Find where the given text appears and provide that cell's center as (X, Y) coordinate. 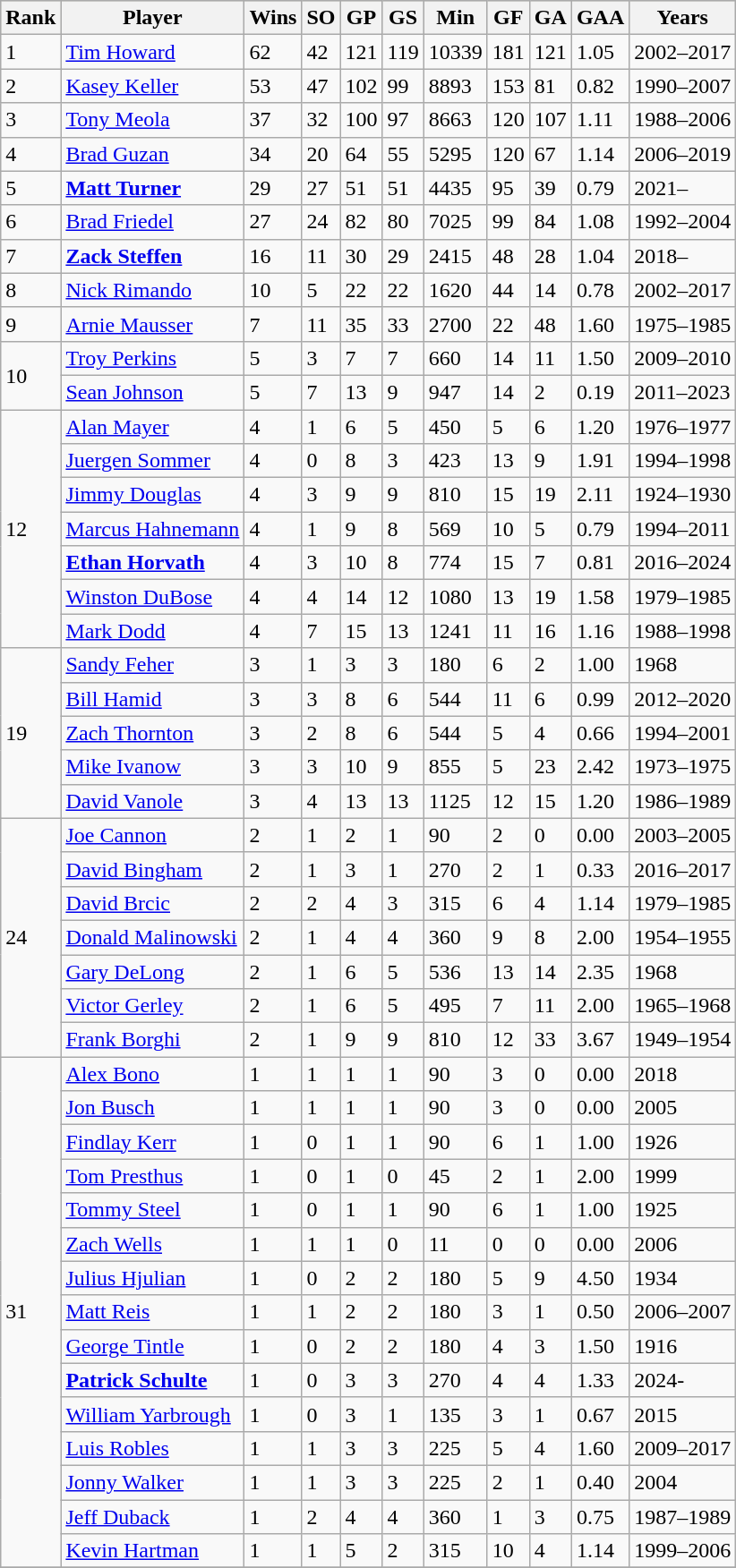
1999 (682, 1176)
Findlay Kerr (152, 1142)
4.50 (600, 1278)
2009–2017 (682, 1448)
1988–1998 (682, 631)
Mike Ivanow (152, 767)
Zach Thornton (152, 733)
Alex Bono (152, 1074)
1999–2006 (682, 1551)
Gary DeLong (152, 971)
Jimmy Douglas (152, 495)
30 (362, 256)
1987–1989 (682, 1517)
1988–2006 (682, 120)
Juergen Sommer (152, 461)
35 (362, 324)
34 (273, 154)
1.08 (600, 222)
102 (362, 86)
28 (550, 256)
82 (362, 222)
2024- (682, 1380)
David Brcic (152, 903)
107 (550, 120)
64 (362, 154)
4435 (455, 188)
Jeff Duback (152, 1517)
Tom Presthus (152, 1176)
2006–2019 (682, 154)
1976–1977 (682, 427)
Ethan Horvath (152, 563)
1.04 (600, 256)
Kevin Hartman (152, 1551)
Victor Gerley (152, 1006)
10339 (455, 52)
7025 (455, 222)
95 (509, 188)
0.78 (600, 290)
2.42 (600, 767)
2015 (682, 1414)
Nick Rimando (152, 290)
62 (273, 52)
Bill Hamid (152, 699)
Jonny Walker (152, 1482)
450 (455, 427)
2.11 (600, 495)
Patrick Schulte (152, 1380)
2018– (682, 256)
Matt Turner (152, 188)
20 (321, 154)
2021– (682, 188)
0.40 (600, 1482)
1973–1975 (682, 767)
GF (509, 18)
23 (550, 767)
1994–2001 (682, 733)
39 (550, 188)
80 (403, 222)
2415 (455, 256)
1.05 (600, 52)
1994–1998 (682, 461)
1924–1930 (682, 495)
44 (509, 290)
Julius Hjulian (152, 1278)
2009–2010 (682, 358)
2018 (682, 1074)
100 (362, 120)
David Bingham (152, 869)
37 (273, 120)
181 (509, 52)
0.75 (600, 1517)
1954–1955 (682, 937)
42 (321, 52)
Wins (273, 18)
GAA (600, 18)
53 (273, 86)
1994–2011 (682, 529)
Zach Wells (152, 1244)
3.67 (600, 1040)
660 (455, 358)
2016–2024 (682, 563)
2700 (455, 324)
947 (455, 392)
1.11 (600, 120)
855 (455, 767)
0.19 (600, 392)
Tommy Steel (152, 1210)
Rank (30, 18)
1975–1985 (682, 324)
0.81 (600, 563)
Joe Cannon (152, 835)
97 (403, 120)
135 (455, 1414)
2004 (682, 1482)
1925 (682, 1210)
81 (550, 86)
119 (403, 52)
1949–1954 (682, 1040)
1.33 (600, 1380)
774 (455, 563)
1965–1968 (682, 1006)
Arnie Mausser (152, 324)
Tony Meola (152, 120)
Kasey Keller (152, 86)
Brad Guzan (152, 154)
0.33 (600, 869)
1926 (682, 1142)
67 (550, 154)
0.67 (600, 1414)
569 (455, 529)
8663 (455, 120)
536 (455, 971)
495 (455, 1006)
31 (30, 1312)
423 (455, 461)
GA (550, 18)
GS (403, 18)
2005 (682, 1108)
47 (321, 86)
Troy Perkins (152, 358)
8893 (455, 86)
55 (403, 154)
Frank Borghi (152, 1040)
1.16 (600, 631)
Tim Howard (152, 52)
1986–1989 (682, 801)
George Tintle (152, 1346)
Min (455, 18)
Sandy Feher (152, 665)
45 (455, 1176)
1241 (455, 631)
2012–2020 (682, 699)
Winston DuBose (152, 597)
5295 (455, 154)
2006 (682, 1244)
1990–2007 (682, 86)
1.58 (600, 597)
32 (321, 120)
0.82 (600, 86)
0.50 (600, 1312)
Luis Robles (152, 1448)
Player (152, 18)
1080 (455, 597)
2003–2005 (682, 835)
Donald Malinowski (152, 937)
David Vanole (152, 801)
GP (362, 18)
Matt Reis (152, 1312)
1.91 (600, 461)
2.35 (600, 971)
Mark Dodd (152, 631)
1916 (682, 1346)
Alan Mayer (152, 427)
0.66 (600, 733)
153 (509, 86)
Jon Busch (152, 1108)
Zack Steffen (152, 256)
1620 (455, 290)
0.99 (600, 699)
84 (550, 222)
2016–2017 (682, 869)
2011–2023 (682, 392)
2006–2007 (682, 1312)
SO (321, 18)
Brad Friedel (152, 222)
Marcus Hahnemann (152, 529)
1992–2004 (682, 222)
Sean Johnson (152, 392)
Years (682, 18)
1125 (455, 801)
1934 (682, 1278)
William Yarbrough (152, 1414)
